Return (x, y) of the center of cell containing provided text 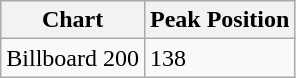
Billboard 200 (73, 58)
138 (219, 58)
Peak Position (219, 20)
Chart (73, 20)
